For the text-containing cell, return its midpoint in [X, Y] coordinate format. 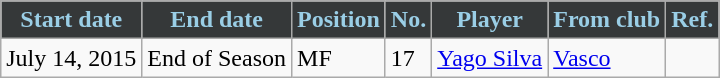
Start date [72, 20]
MF [339, 58]
July 14, 2015 [72, 58]
Yago Silva [490, 58]
Position [339, 20]
Vasco [607, 58]
17 [408, 58]
No. [408, 20]
End of Season [217, 58]
From club [607, 20]
Ref. [692, 20]
End date [217, 20]
Player [490, 20]
